Capture the cell that displays the provided text and extract its [X, Y] central coordinate. 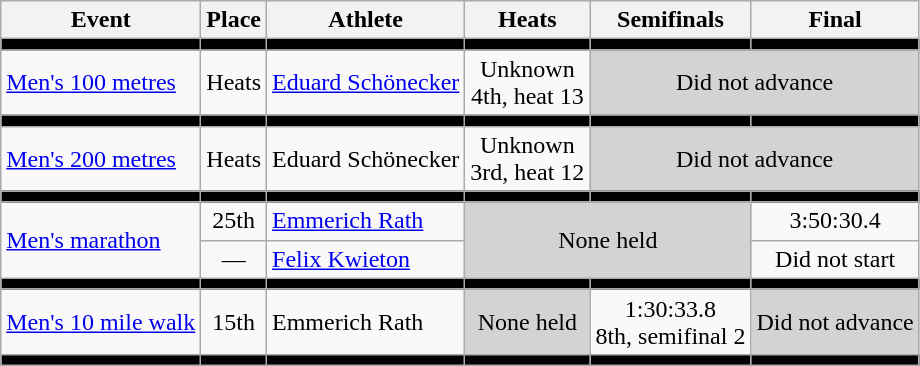
Unknown 3rd, heat 12 [528, 158]
25th [234, 221]
Semifinals [670, 20]
3:50:30.4 [835, 221]
Athlete [366, 20]
Men's marathon [101, 240]
Event [101, 20]
Men's 100 metres [101, 82]
Place [234, 20]
Men's 10 mile walk [101, 322]
Final [835, 20]
Unknown 4th, heat 13 [528, 82]
Men's 200 metres [101, 158]
— [234, 259]
15th [234, 322]
1:30:33.8 8th, semifinal 2 [670, 322]
Did not start [835, 259]
Felix Kwieton [366, 259]
